Locate the cell with the specified text and output its (X, Y) center coordinate. 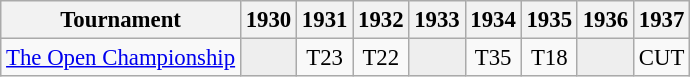
T35 (493, 58)
CUT (661, 58)
1932 (381, 20)
T23 (325, 58)
The Open Championship (121, 58)
1936 (605, 20)
Tournament (121, 20)
T22 (381, 58)
1934 (493, 20)
T18 (549, 58)
1935 (549, 20)
1930 (268, 20)
1931 (325, 20)
1937 (661, 20)
1933 (437, 20)
